Search for the cell housing the specified text and yield its [x, y] center coordinate. 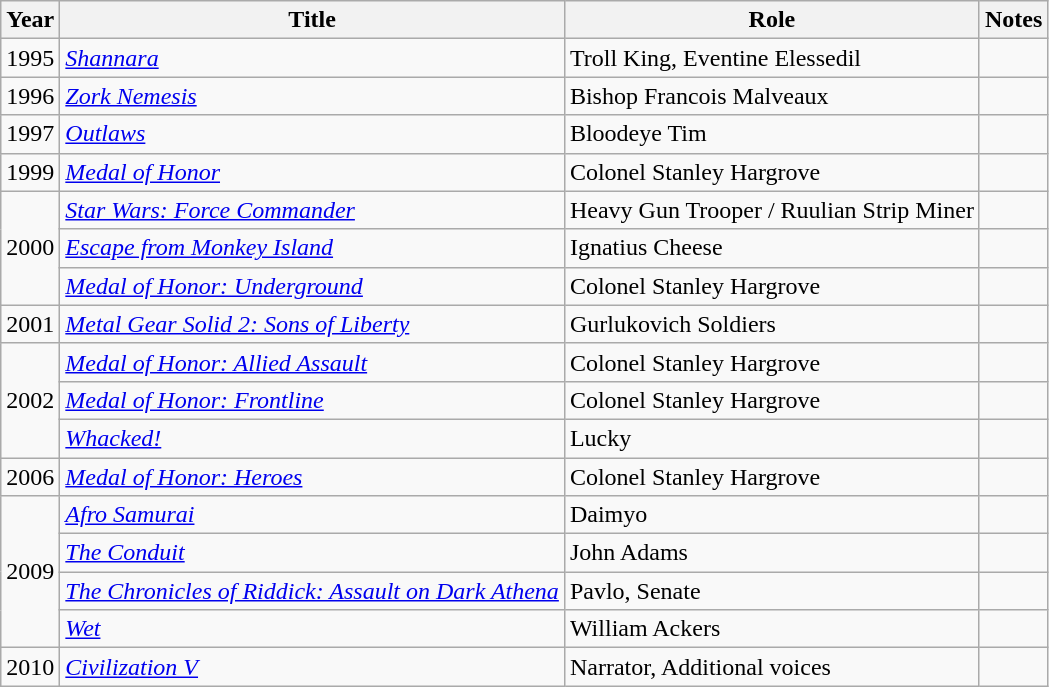
1996 [30, 96]
1997 [30, 134]
Notes [1013, 20]
Zork Nemesis [312, 96]
William Ackers [772, 629]
Troll King, Eventine Elessedil [772, 58]
Heavy Gun Trooper / Ruulian Strip Miner [772, 210]
Lucky [772, 438]
Medal of Honor: Frontline [312, 400]
Gurlukovich Soldiers [772, 324]
Whacked! [312, 438]
2002 [30, 400]
The Chronicles of Riddick: Assault on Dark Athena [312, 591]
1999 [30, 172]
2010 [30, 667]
Year [30, 20]
Outlaws [312, 134]
Role [772, 20]
Medal of Honor: Allied Assault [312, 362]
John Adams [772, 553]
2006 [30, 477]
Afro Samurai [312, 515]
Civilization V [312, 667]
Bloodeye Tim [772, 134]
The Conduit [312, 553]
Escape from Monkey Island [312, 248]
Ignatius Cheese [772, 248]
Star Wars: Force Commander [312, 210]
Medal of Honor [312, 172]
2001 [30, 324]
Title [312, 20]
Daimyo [772, 515]
2009 [30, 572]
2000 [30, 248]
Shannara [312, 58]
Pavlo, Senate [772, 591]
Narrator, Additional voices [772, 667]
1995 [30, 58]
Wet [312, 629]
Bishop Francois Malveaux [772, 96]
Metal Gear Solid 2: Sons of Liberty [312, 324]
Medal of Honor: Heroes [312, 477]
Medal of Honor: Underground [312, 286]
